Capture the cell that displays the provided text and extract its (X, Y) central coordinate. 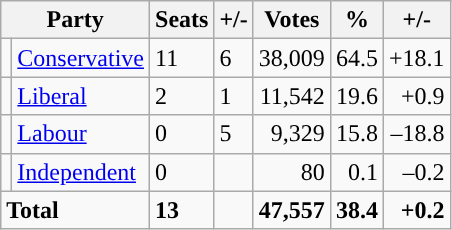
47,557 (292, 210)
15.8 (356, 134)
Liberal (81, 96)
Independent (81, 172)
38,009 (292, 58)
–18.8 (416, 134)
Seats (182, 20)
Conservative (81, 58)
Total (76, 210)
–0.2 (416, 172)
13 (182, 210)
1 (234, 96)
% (356, 20)
+18.1 (416, 58)
64.5 (356, 58)
Labour (81, 134)
38.4 (356, 210)
Votes (292, 20)
80 (292, 172)
11 (182, 58)
2 (182, 96)
6 (234, 58)
0.1 (356, 172)
+0.9 (416, 96)
5 (234, 134)
9,329 (292, 134)
+0.2 (416, 210)
11,542 (292, 96)
Party (76, 20)
19.6 (356, 96)
